Capture the cell that displays the provided text and extract its (X, Y) central coordinate. 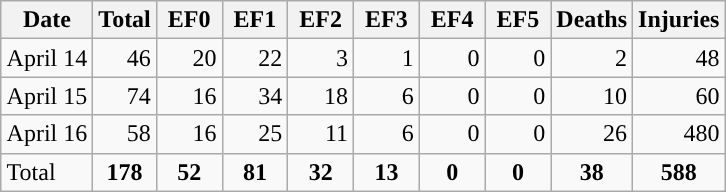
EF5 (518, 20)
April 15 (47, 96)
74 (125, 96)
3 (321, 58)
178 (125, 172)
EF1 (255, 20)
April 16 (47, 134)
25 (255, 134)
48 (679, 58)
EF4 (452, 20)
1 (387, 58)
22 (255, 58)
EF2 (321, 20)
46 (125, 58)
18 (321, 96)
EF3 (387, 20)
13 (387, 172)
EF0 (189, 20)
480 (679, 134)
588 (679, 172)
26 (592, 134)
32 (321, 172)
81 (255, 172)
Deaths (592, 20)
2 (592, 58)
52 (189, 172)
Injuries (679, 20)
34 (255, 96)
11 (321, 134)
10 (592, 96)
Date (47, 20)
58 (125, 134)
60 (679, 96)
38 (592, 172)
April 14 (47, 58)
20 (189, 58)
